Identify which cell holds the provided text, then report its [x, y] central coordinate. 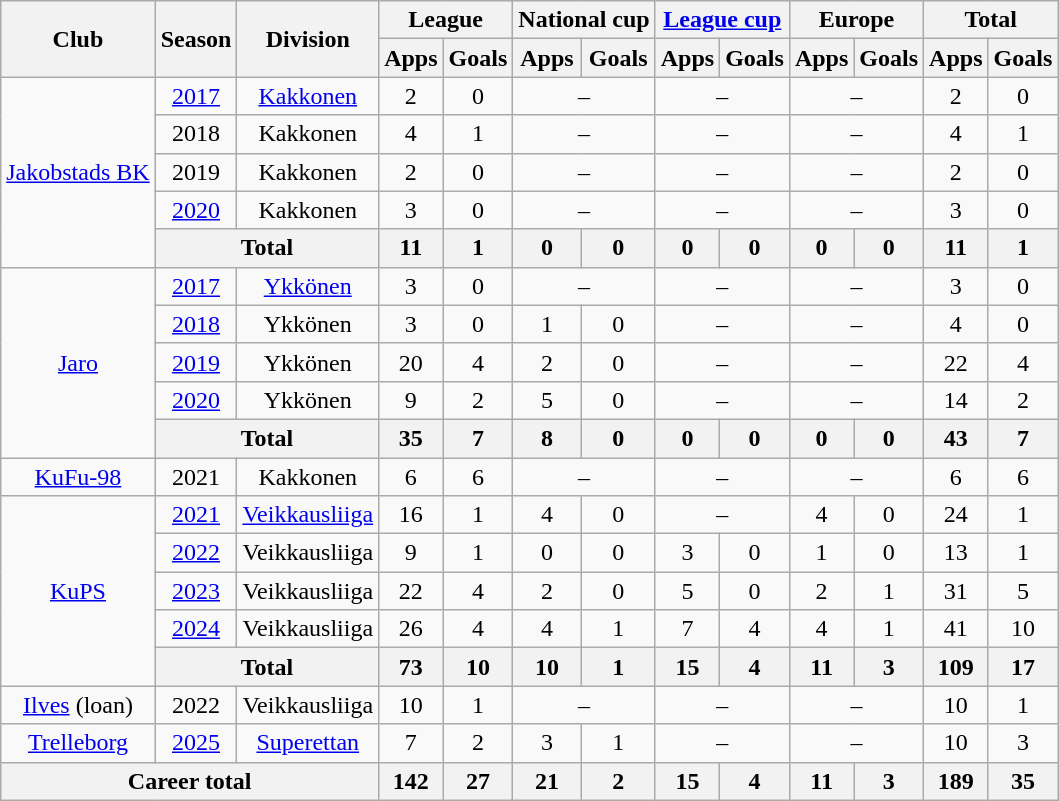
League [446, 20]
Season [196, 39]
Europe [856, 20]
Club [78, 39]
189 [956, 781]
National cup [584, 20]
League cup [722, 20]
41 [956, 629]
24 [956, 515]
13 [956, 553]
Jakobstads BK [78, 172]
73 [411, 667]
27 [478, 781]
2024 [196, 629]
Superettan [308, 743]
26 [411, 629]
KuPS [78, 591]
Career total [190, 781]
2025 [196, 743]
16 [411, 515]
43 [956, 438]
Division [308, 39]
14 [956, 400]
109 [956, 667]
8 [547, 438]
Jaro [78, 362]
Ilves (loan) [78, 705]
17 [1023, 667]
2023 [196, 591]
142 [411, 781]
20 [411, 362]
Trelleborg [78, 743]
KuFu-98 [78, 477]
31 [956, 591]
21 [547, 781]
